For the text-containing cell, return its midpoint in [X, Y] coordinate format. 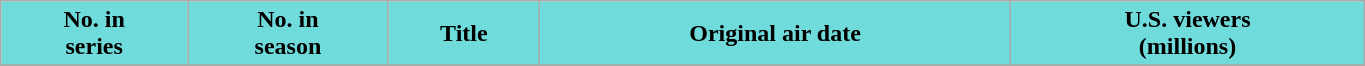
No. inseason [288, 34]
No. inseries [94, 34]
Title [464, 34]
U.S. viewers(millions) [1188, 34]
Original air date [774, 34]
